Identify which cell holds the provided text, then report its (x, y) central coordinate. 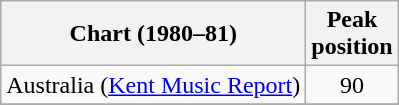
90 (352, 85)
Chart (1980–81) (154, 34)
Peakposition (352, 34)
Australia (Kent Music Report) (154, 85)
